Pinpoint the cell where the given text exists, returning its [X, Y] midpoint coordinate. 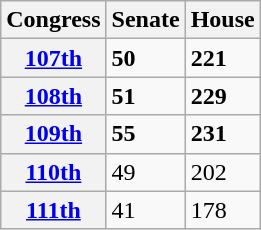
107th [54, 58]
108th [54, 96]
50 [146, 58]
109th [54, 134]
110th [54, 172]
House [222, 20]
111th [54, 210]
41 [146, 210]
55 [146, 134]
Congress [54, 20]
231 [222, 134]
229 [222, 96]
49 [146, 172]
202 [222, 172]
178 [222, 210]
51 [146, 96]
221 [222, 58]
Senate [146, 20]
